Identify which cell holds the provided text, then report its (x, y) central coordinate. 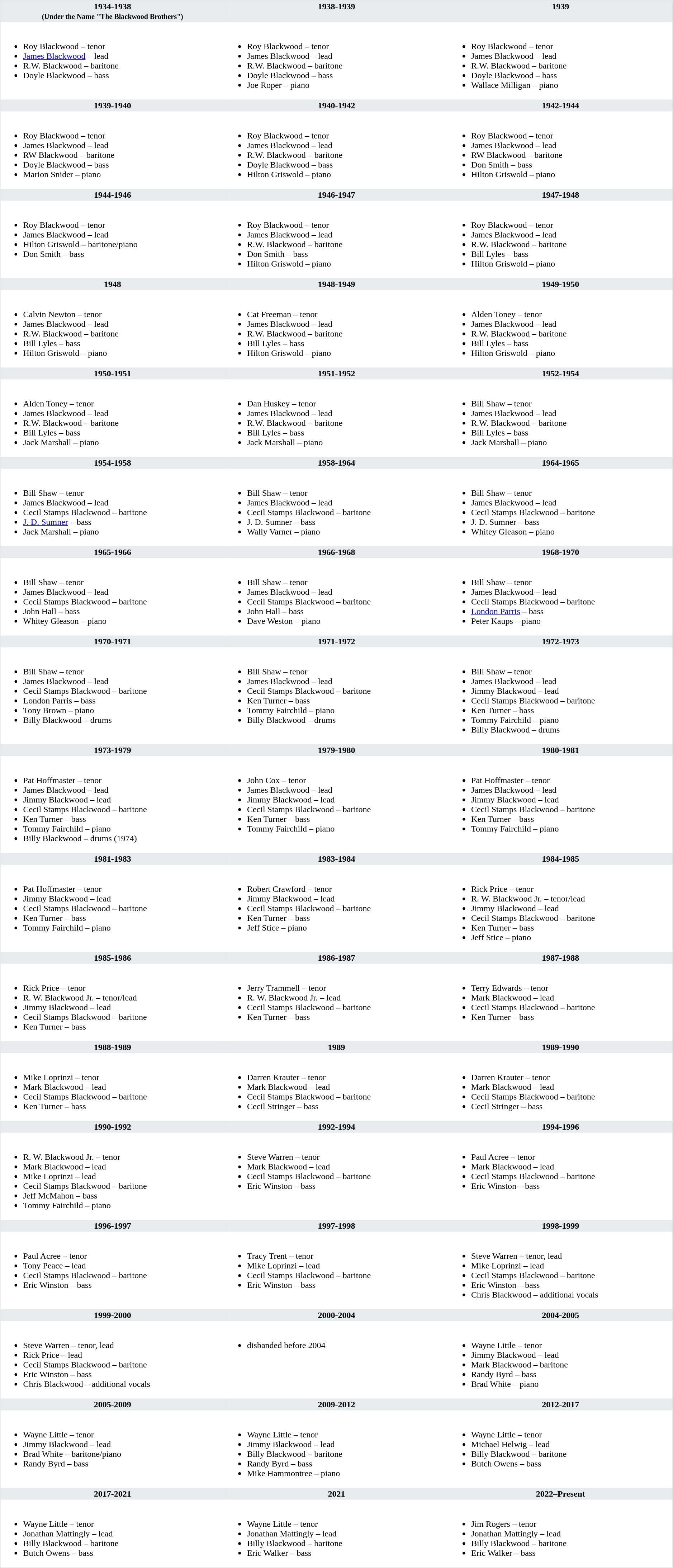
Robert Crawford – tenorJimmy Blackwood – leadCecil Stamps Blackwood – baritoneKen Turner – bassJeff Stice – piano (336, 908)
1989 (336, 1047)
Roy Blackwood – tenorJames Blackwood – leadRW Blackwood – baritoneDon Smith – bassHilton Griswold – piano (561, 150)
1939 (561, 11)
Dan Huskey – tenorJames Blackwood – leadR.W. Blackwood – baritoneBill Lyles – bassJack Marshall – piano (336, 418)
1970-1971 (113, 641)
Paul Acree – tenorMark Blackwood – leadCecil Stamps Blackwood – baritoneEric Winston – bass (561, 1177)
1987-1988 (561, 958)
1992-1994 (336, 1126)
1939-1940 (113, 105)
1999-2000 (113, 1315)
1951-1952 (336, 373)
Pat Hoffmaster – tenorJimmy Blackwood – leadCecil Stamps Blackwood – baritoneKen Turner – bassTommy Fairchild – piano (113, 908)
Roy Blackwood – tenorJames Blackwood – leadR.W. Blackwood – baritoneBill Lyles – bassHilton Griswold – piano (561, 240)
1947-1948 (561, 194)
1985-1986 (113, 958)
2000-2004 (336, 1315)
2009-2012 (336, 1404)
1990-1992 (113, 1126)
Roy Blackwood – tenorJames Blackwood – leadR.W. Blackwood – baritoneDoyle Blackwood – bass (113, 61)
Calvin Newton – tenorJames Blackwood – leadR.W. Blackwood – baritoneBill Lyles – bassHilton Griswold – piano (113, 329)
Alden Toney – tenorJames Blackwood – leadR.W. Blackwood – baritoneBill Lyles – bassHilton Griswold – piano (561, 329)
1949-1950 (561, 284)
Roy Blackwood – tenorJames Blackwood – leadR.W. Blackwood – baritoneDoyle Blackwood – bassHilton Griswold – piano (336, 150)
1952-1954 (561, 373)
1948 (113, 284)
Jerry Trammell – tenorR. W. Blackwood Jr. – leadCecil Stamps Blackwood – baritoneKen Turner – bass (336, 1002)
1946-1947 (336, 194)
1971-1972 (336, 641)
1981-1983 (113, 859)
Roy Blackwood – tenorJames Blackwood – leadR.W. Blackwood – baritoneDon Smith – bassHilton Griswold – piano (336, 240)
R. W. Blackwood Jr. – tenorMark Blackwood – leadMike Loprinzi – leadCecil Stamps Blackwood – baritoneJeff McMahon – bassTommy Fairchild – piano (113, 1177)
disbanded before 2004 (336, 1360)
Cat Freeman – tenorJames Blackwood – leadR.W. Blackwood – baritoneBill Lyles – bassHilton Griswold – piano (336, 329)
Roy Blackwood – tenorJames Blackwood – leadHilton Griswold – baritone/pianoDon Smith – bass (113, 240)
1988-1989 (113, 1047)
Bill Shaw – tenorJames Blackwood – leadCecil Stamps Blackwood – baritoneKen Turner – bassTommy Fairchild – pianoBilly Blackwood – drums (336, 696)
Wayne Little – tenorJimmy Blackwood – leadBrad White – baritone/pianoRandy Byrd – bass (113, 1449)
Rick Price – tenorR. W. Blackwood Jr. – tenor/leadJimmy Blackwood – leadCecil Stamps Blackwood – baritoneKen Turner – bass (113, 1002)
1948-1949 (336, 284)
Roy Blackwood – tenorJames Blackwood – leadR.W. Blackwood – baritoneDoyle Blackwood – bassJoe Roper – piano (336, 61)
1950-1951 (113, 373)
Steve Warren – tenorMark Blackwood – leadCecil Stamps Blackwood – baritoneEric Winston – bass (336, 1177)
1994-1996 (561, 1126)
Rick Price – tenorR. W. Blackwood Jr. – tenor/leadJimmy Blackwood – leadCecil Stamps Blackwood – baritoneKen Turner – bassJeff Stice – piano (561, 908)
Wayne Little – tenorJonathan Mattingly – leadBilly Blackwood – baritoneEric Walker – bass (336, 1534)
1966-1968 (336, 552)
1942-1944 (561, 105)
1940-1942 (336, 105)
Steve Warren – tenor, leadMike Loprinzi – leadCecil Stamps Blackwood – baritoneEric Winston – bassChris Blackwood – additional vocals (561, 1271)
Roy Blackwood – tenorJames Blackwood – leadRW Blackwood – baritoneDoyle Blackwood – bassMarion Snider – piano (113, 150)
Alden Toney – tenorJames Blackwood – leadR.W. Blackwood – baritoneBill Lyles – bassJack Marshall – piano (113, 418)
Bill Shaw – tenorJames Blackwood – leadCecil Stamps Blackwood – baritoneLondon Parris – bassPeter Kaups – piano (561, 597)
Mike Loprinzi – tenorMark Blackwood – leadCecil Stamps Blackwood – baritoneKen Turner – bass (113, 1087)
Bill Shaw – tenorJames Blackwood – leadCecil Stamps Blackwood – baritoneJ. D. Sumner – bassWhitey Gleason – piano (561, 507)
Wayne Little – tenorMichael Helwig – leadBilly Blackwood – baritoneButch Owens – bass (561, 1449)
Bill Shaw – tenorJames Blackwood – leadCecil Stamps Blackwood – baritoneJohn Hall – bassDave Weston – piano (336, 597)
1934-1938(Under the Name "The Blackwood Brothers") (113, 11)
Bill Shaw – tenorJames Blackwood – leadR.W. Blackwood – baritoneBill Lyles – bassJack Marshall – piano (561, 418)
Tracy Trent – tenorMike Loprinzi – leadCecil Stamps Blackwood – baritoneEric Winston – bass (336, 1271)
Wayne Little – tenorJimmy Blackwood – leadBilly Blackwood – baritoneRandy Byrd – bassMike Hammontree – piano (336, 1449)
1964-1965 (561, 463)
1973-1979 (113, 750)
Steve Warren – tenor, leadRick Price – leadCecil Stamps Blackwood – baritoneEric Winston – bassChris Blackwood – additional vocals (113, 1360)
1986-1987 (336, 958)
Terry Edwards – tenorMark Blackwood – leadCecil Stamps Blackwood – baritoneKen Turner – bass (561, 1002)
1997-1998 (336, 1225)
2022–Present (561, 1494)
Pat Hoffmaster – tenorJames Blackwood – leadJimmy Blackwood – leadCecil Stamps Blackwood – baritoneKen Turner – bassTommy Fairchild – piano (561, 805)
Wayne Little – tenorJonathan Mattingly – leadBilly Blackwood – baritoneButch Owens – bass (113, 1534)
1972-1973 (561, 641)
Wayne Little – tenorJimmy Blackwood – leadMark Blackwood – baritoneRandy Byrd – bassBrad White – piano (561, 1360)
2004-2005 (561, 1315)
1944-1946 (113, 194)
1965-1966 (113, 552)
1998-1999 (561, 1225)
Bill Shaw – tenorJames Blackwood – leadCecil Stamps Blackwood – baritoneJohn Hall – bassWhitey Gleason – piano (113, 597)
Paul Acree – tenorTony Peace – leadCecil Stamps Blackwood – baritoneEric Winston – bass (113, 1271)
1984-1985 (561, 859)
Bill Shaw – tenorJames Blackwood – leadCecil Stamps Blackwood – baritoneJ. D. Sumner – bassJack Marshall – piano (113, 507)
1958-1964 (336, 463)
1954-1958 (113, 463)
1996-1997 (113, 1225)
Roy Blackwood – tenorJames Blackwood – leadR.W. Blackwood – baritoneDoyle Blackwood – bassWallace Milligan – piano (561, 61)
1979-1980 (336, 750)
2012-2017 (561, 1404)
Jim Rogers – tenorJonathan Mattingly – leadBilly Blackwood – baritoneEric Walker – bass (561, 1534)
1980-1981 (561, 750)
1989-1990 (561, 1047)
John Cox – tenorJames Blackwood – leadJimmy Blackwood – leadCecil Stamps Blackwood – baritoneKen Turner – bassTommy Fairchild – piano (336, 805)
1983-1984 (336, 859)
1968-1970 (561, 552)
2005-2009 (113, 1404)
2017-2021 (113, 1494)
2021 (336, 1494)
1938-1939 (336, 11)
Bill Shaw – tenorJames Blackwood – leadCecil Stamps Blackwood – baritoneJ. D. Sumner – bassWally Varner – piano (336, 507)
Bill Shaw – tenorJames Blackwood – leadCecil Stamps Blackwood – baritoneLondon Parris – bassTony Brown – pianoBilly Blackwood – drums (113, 696)
